Locate the cell with the specified text and output its (X, Y) center coordinate. 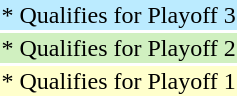
* Qualifies for Playoff 3 (118, 15)
* Qualifies for Playoff 1 (118, 81)
* Qualifies for Playoff 2 (118, 48)
